Output the (x, y) coordinate of the center of the cell containing the given text.  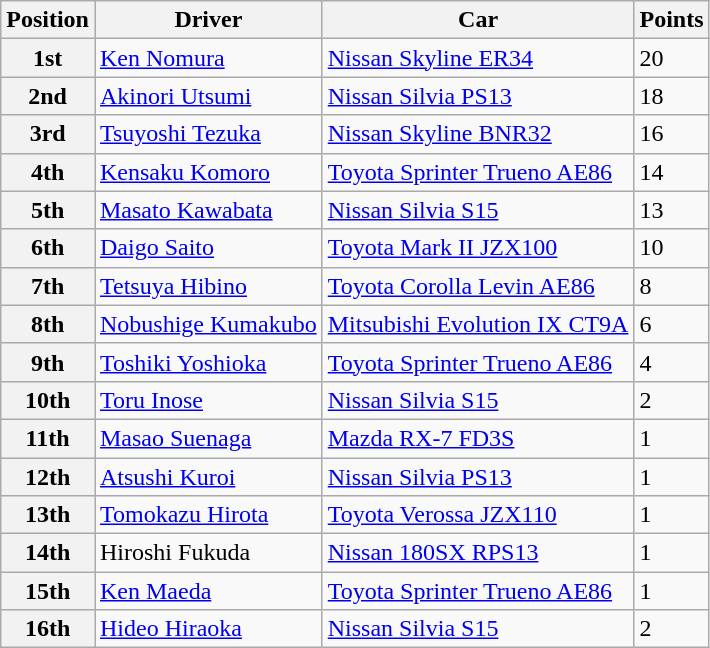
14th (48, 553)
Kensaku Komoro (208, 172)
Nobushige Kumakubo (208, 324)
Masao Suenaga (208, 438)
12th (48, 477)
16 (672, 134)
Toru Inose (208, 400)
Car (478, 20)
Atsushi Kuroi (208, 477)
14 (672, 172)
Daigo Saito (208, 248)
9th (48, 362)
2nd (48, 96)
Tsuyoshi Tezuka (208, 134)
Points (672, 20)
8 (672, 286)
Nissan 180SX RPS13 (478, 553)
Hiroshi Fukuda (208, 553)
3rd (48, 134)
1st (48, 58)
10 (672, 248)
Toyota Verossa JZX110 (478, 515)
Tomokazu Hirota (208, 515)
8th (48, 324)
Ken Nomura (208, 58)
Tetsuya Hibino (208, 286)
Mitsubishi Evolution IX CT9A (478, 324)
13th (48, 515)
Masato Kawabata (208, 210)
Akinori Utsumi (208, 96)
Nissan Skyline ER34 (478, 58)
15th (48, 591)
Hideo Hiraoka (208, 629)
6th (48, 248)
Driver (208, 20)
4th (48, 172)
16th (48, 629)
Mazda RX-7 FD3S (478, 438)
20 (672, 58)
Toyota Corolla Levin AE86 (478, 286)
Position (48, 20)
4 (672, 362)
Nissan Skyline BNR32 (478, 134)
11th (48, 438)
18 (672, 96)
5th (48, 210)
6 (672, 324)
Ken Maeda (208, 591)
10th (48, 400)
7th (48, 286)
13 (672, 210)
Toyota Mark II JZX100 (478, 248)
Toshiki Yoshioka (208, 362)
